Provide the (x, y) coordinate of the cell's center where the given text is located.  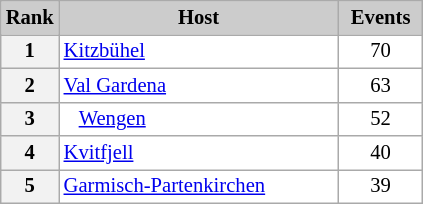
Kvitfjell (199, 153)
3 (30, 119)
39 (380, 186)
70 (380, 51)
52 (380, 119)
Host (199, 17)
63 (380, 85)
5 (30, 186)
Kitzbühel (199, 51)
Garmisch-Partenkirchen (199, 186)
2 (30, 85)
Events (380, 17)
1 (30, 51)
4 (30, 153)
40 (380, 153)
Wengen (199, 119)
Rank (30, 17)
Val Gardena (199, 85)
